Return (X, Y) of the center of cell containing provided text 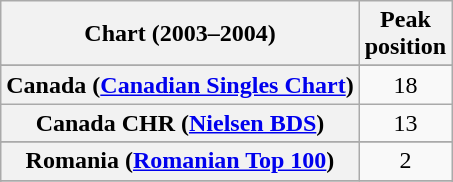
13 (405, 123)
18 (405, 85)
Canada (Canadian Singles Chart) (180, 85)
Peakposition (405, 34)
2 (405, 161)
Canada CHR (Nielsen BDS) (180, 123)
Chart (2003–2004) (180, 34)
Romania (Romanian Top 100) (180, 161)
